Determine the [x, y] coordinate at the center of the cell enclosing the given text.  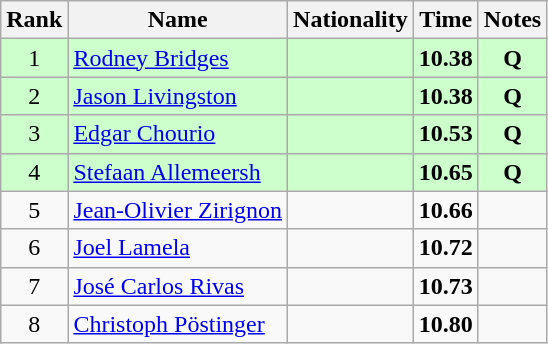
Jean-Olivier Zirignon [178, 210]
Christoph Pöstinger [178, 324]
10.66 [446, 210]
8 [34, 324]
Joel Lamela [178, 248]
5 [34, 210]
Time [446, 20]
2 [34, 96]
3 [34, 134]
10.72 [446, 248]
10.73 [446, 286]
Nationality [351, 20]
Notes [512, 20]
Rank [34, 20]
Name [178, 20]
10.53 [446, 134]
Stefaan Allemeersh [178, 172]
6 [34, 248]
Edgar Chourio [178, 134]
7 [34, 286]
José Carlos Rivas [178, 286]
4 [34, 172]
10.80 [446, 324]
Rodney Bridges [178, 58]
1 [34, 58]
10.65 [446, 172]
Jason Livingston [178, 96]
